Return the (x, y) coordinate for the center point of the cell that contains the specified text.  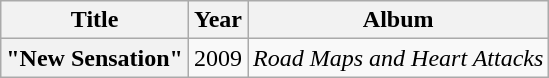
Year (218, 20)
Road Maps and Heart Attacks (398, 58)
2009 (218, 58)
"New Sensation" (95, 58)
Title (95, 20)
Album (398, 20)
